Extract the [X, Y] coordinate from the center of the cell holding the provided text.  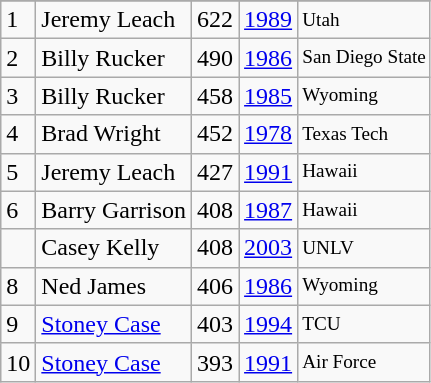
8 [18, 286]
TCU [364, 324]
2 [18, 58]
9 [18, 324]
403 [216, 324]
1987 [268, 210]
1978 [268, 134]
1989 [268, 20]
Utah [364, 20]
Texas Tech [364, 134]
1 [18, 20]
622 [216, 20]
10 [18, 362]
Casey Kelly [114, 248]
458 [216, 96]
2003 [268, 248]
Air Force [364, 362]
427 [216, 172]
3 [18, 96]
4 [18, 134]
UNLV [364, 248]
490 [216, 58]
Ned James [114, 286]
San Diego State [364, 58]
406 [216, 286]
6 [18, 210]
1985 [268, 96]
Barry Garrison [114, 210]
393 [216, 362]
452 [216, 134]
5 [18, 172]
Brad Wright [114, 134]
1994 [268, 324]
